For the text-containing cell, return its midpoint in (X, Y) coordinate format. 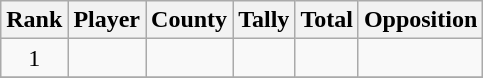
Opposition (420, 20)
Tally (264, 20)
Rank (34, 20)
1 (34, 58)
Total (327, 20)
County (190, 20)
Player (107, 20)
